Find where the given text appears and provide that cell's center as [x, y] coordinate. 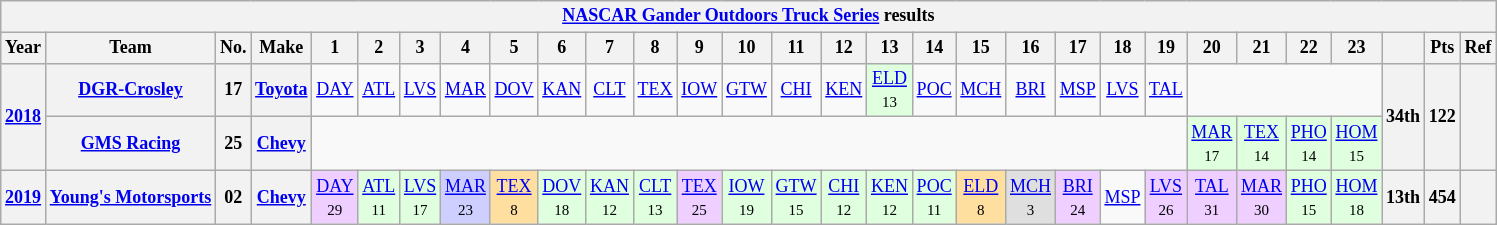
ELD8 [981, 197]
KEN12 [890, 197]
2 [379, 48]
3 [420, 48]
20 [1212, 48]
13th [1404, 197]
12 [844, 48]
MAR23 [466, 197]
15 [981, 48]
ATL [379, 90]
Make [282, 48]
HOM15 [1356, 144]
KAN12 [610, 197]
MCH3 [1031, 197]
10 [747, 48]
7 [610, 48]
2018 [24, 116]
23 [1356, 48]
HOM18 [1356, 197]
NASCAR Gander Outdoors Truck Series results [748, 16]
6 [562, 48]
KEN [844, 90]
Ref [1478, 48]
Toyota [282, 90]
GMS Racing [130, 144]
MAR [466, 90]
TEX25 [700, 197]
21 [1262, 48]
DOV18 [562, 197]
BRI [1031, 90]
TEX [655, 90]
ELD13 [890, 90]
TEX14 [1262, 144]
16 [1031, 48]
PHO15 [1308, 197]
ATL11 [379, 197]
CLT [610, 90]
BRI24 [1078, 197]
TAL [1166, 90]
2019 [24, 197]
POC11 [934, 197]
TEX8 [514, 197]
5 [514, 48]
19 [1166, 48]
DOV [514, 90]
GTW [747, 90]
MAR30 [1262, 197]
Team [130, 48]
TAL31 [1212, 197]
Young's Motorsports [130, 197]
CLT13 [655, 197]
8 [655, 48]
No. [234, 48]
22 [1308, 48]
Pts [1442, 48]
PHO14 [1308, 144]
MCH [981, 90]
POC [934, 90]
MAR17 [1212, 144]
11 [796, 48]
CHI12 [844, 197]
Year [24, 48]
4 [466, 48]
9 [700, 48]
LVS17 [420, 197]
DAY [335, 90]
KAN [562, 90]
02 [234, 197]
DGR-Crosley [130, 90]
1 [335, 48]
34th [1404, 116]
LVS26 [1166, 197]
14 [934, 48]
IOW [700, 90]
13 [890, 48]
122 [1442, 116]
18 [1122, 48]
DAY29 [335, 197]
CHI [796, 90]
454 [1442, 197]
IOW19 [747, 197]
25 [234, 144]
GTW15 [796, 197]
